For the text-containing cell, return its midpoint in (X, Y) coordinate format. 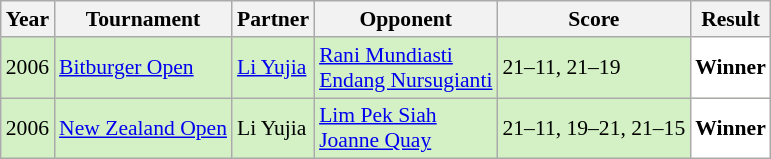
Year (28, 19)
Result (730, 19)
Partner (273, 19)
Bitburger Open (143, 68)
21–11, 19–21, 21–15 (594, 128)
Lim Pek Siah Joanne Quay (406, 128)
21–11, 21–19 (594, 68)
Score (594, 19)
New Zealand Open (143, 128)
Tournament (143, 19)
Opponent (406, 19)
Rani Mundiasti Endang Nursugianti (406, 68)
